Extract the [x, y] coordinate from the center of the cell holding the provided text.  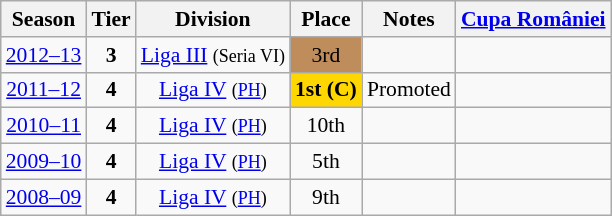
2008–09 [44, 197]
Tier [110, 19]
Notes [409, 19]
1st (C) [326, 90]
3rd [326, 55]
3 [110, 55]
2012–13 [44, 55]
2010–11 [44, 126]
Place [326, 19]
2009–10 [44, 162]
5th [326, 162]
Liga III (Seria VI) [213, 55]
10th [326, 126]
Cupa României [534, 19]
Promoted [409, 90]
2011–12 [44, 90]
Division [213, 19]
9th [326, 197]
Season [44, 19]
